Pinpoint the cell where the given text exists, returning its [x, y] midpoint coordinate. 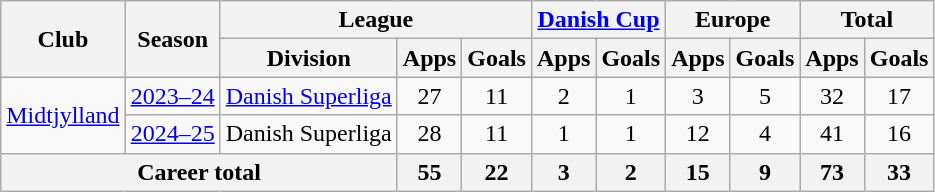
16 [899, 134]
22 [497, 172]
41 [832, 134]
Season [172, 39]
28 [429, 134]
32 [832, 96]
Total [867, 20]
Club [63, 39]
27 [429, 96]
9 [765, 172]
12 [698, 134]
Danish Cup [598, 20]
55 [429, 172]
2023–24 [172, 96]
Division [308, 58]
5 [765, 96]
2024–25 [172, 134]
33 [899, 172]
Midtjylland [63, 115]
17 [899, 96]
73 [832, 172]
4 [765, 134]
Europe [733, 20]
Career total [200, 172]
League [376, 20]
15 [698, 172]
